Search for the cell housing the specified text and yield its [X, Y] center coordinate. 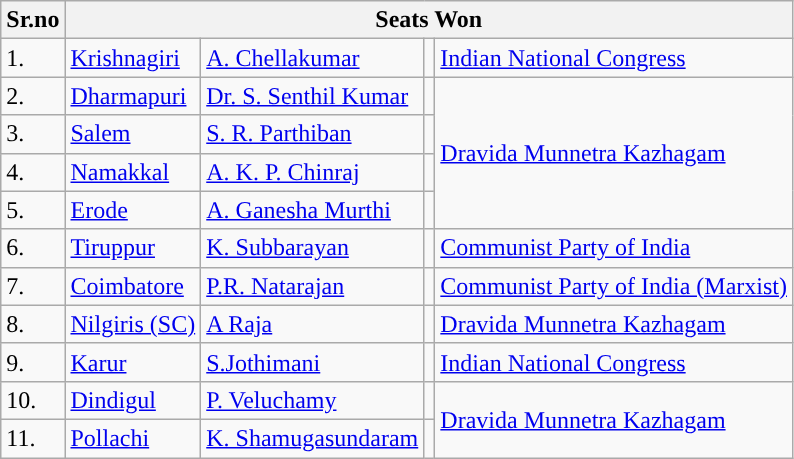
Seats Won [429, 20]
Nilgiris (SC) [133, 324]
Sr.no [33, 20]
P. Veluchamy [312, 400]
S.Jothimani [312, 362]
Karur [133, 362]
4. [33, 172]
3. [33, 134]
K. Shamugasundaram [312, 438]
Coimbatore [133, 286]
2. [33, 96]
Namakkal [133, 172]
7. [33, 286]
Dindigul [133, 400]
6. [33, 248]
8. [33, 324]
Dr. S. Senthil Kumar [312, 96]
11. [33, 438]
Communist Party of India (Marxist) [614, 286]
Krishnagiri [133, 58]
9. [33, 362]
A. Ganesha Murthi [312, 210]
K. Subbarayan [312, 248]
10. [33, 400]
Salem [133, 134]
Pollachi [133, 438]
5. [33, 210]
Communist Party of India [614, 248]
S. R. Parthiban [312, 134]
1. [33, 58]
A. Chellakumar [312, 58]
P.R. Natarajan [312, 286]
Erode [133, 210]
A Raja [312, 324]
Dharmapuri [133, 96]
A. K. P. Chinraj [312, 172]
Tiruppur [133, 248]
